Return the (x, y) coordinate for the center point of the cell that contains the specified text.  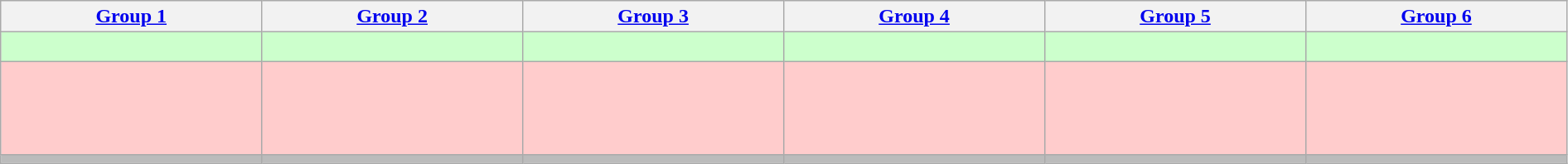
Group 6 (1437, 17)
Group 2 (393, 17)
Group 5 (1175, 17)
Group 1 (131, 17)
Group 3 (653, 17)
Group 4 (915, 17)
